Determine the [x, y] coordinate at the center of the cell enclosing the given text.  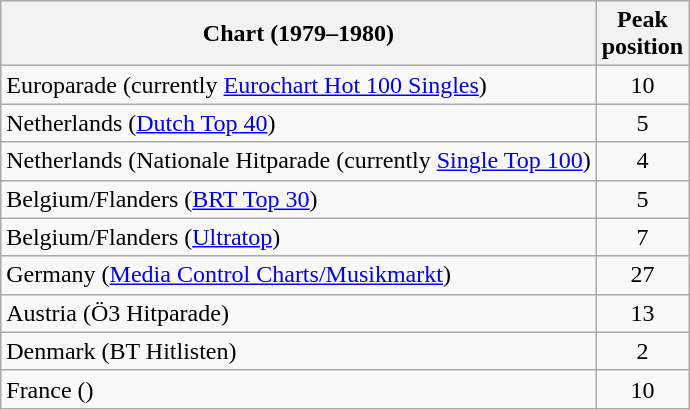
2 [642, 351]
13 [642, 313]
4 [642, 161]
Europarade (currently Eurochart Hot 100 Singles) [298, 85]
Peakposition [642, 34]
Chart (1979–1980) [298, 34]
Netherlands (Dutch Top 40) [298, 123]
7 [642, 237]
Denmark (BT Hitlisten) [298, 351]
Germany (Media Control Charts/Musikmarkt) [298, 275]
Austria (Ö3 Hitparade) [298, 313]
27 [642, 275]
France () [298, 389]
Belgium/Flanders (BRT Top 30) [298, 199]
Netherlands (Nationale Hitparade (currently Single Top 100) [298, 161]
Belgium/Flanders (Ultratop) [298, 237]
